From the cell containing the given text, extract its center point as [x, y] coordinate. 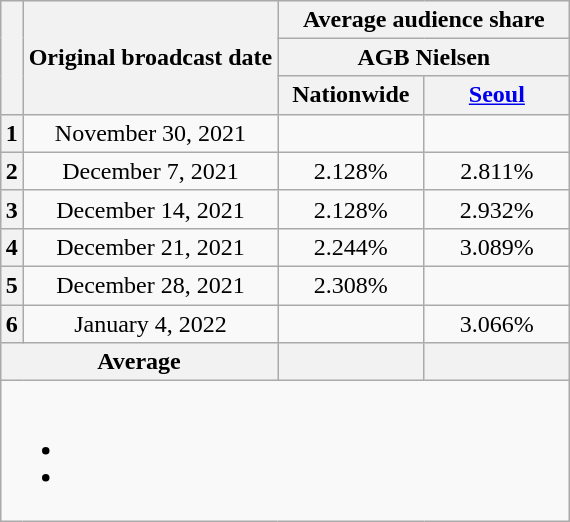
Average [139, 362]
2 [12, 171]
1 [12, 133]
4 [12, 247]
3.089% [497, 247]
Nationwide [351, 95]
2.308% [351, 285]
3.066% [497, 323]
December 28, 2021 [150, 285]
6 [12, 323]
2.932% [497, 209]
December 14, 2021 [150, 209]
Original broadcast date [150, 57]
January 4, 2022 [150, 323]
2.244% [351, 247]
3 [12, 209]
Seoul [497, 95]
December 7, 2021 [150, 171]
5 [12, 285]
AGB Nielsen [424, 57]
2.811% [497, 171]
December 21, 2021 [150, 247]
November 30, 2021 [150, 133]
Average audience share [424, 19]
